Detect which cell encompasses the target text, then output its [x, y] center coordinate. 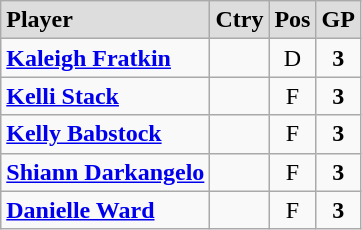
Player [106, 20]
Kaleigh Fratkin [106, 58]
Danielle Ward [106, 210]
Kelli Stack [106, 96]
Shiann Darkangelo [106, 172]
D [292, 58]
Pos [292, 20]
GP [338, 20]
Kelly Babstock [106, 134]
Ctry [240, 20]
